Return the (x, y) coordinate for the center point of the cell that contains the specified text.  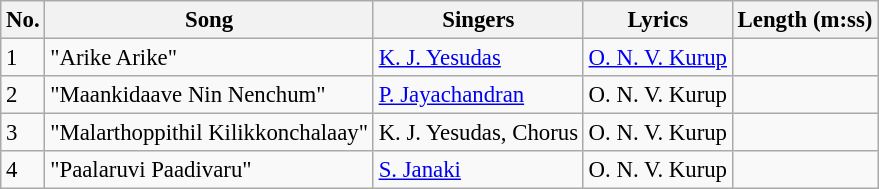
2 (23, 95)
"Maankidaave Nin Nenchum" (209, 95)
Length (m:ss) (804, 20)
P. Jayachandran (478, 95)
"Paalaruvi Paadivaru" (209, 170)
4 (23, 170)
K. J. Yesudas, Chorus (478, 133)
Lyrics (658, 20)
"Arike Arike" (209, 58)
1 (23, 58)
No. (23, 20)
"Malarthoppithil Kilikkonchalaay" (209, 133)
Singers (478, 20)
3 (23, 133)
Song (209, 20)
S. Janaki (478, 170)
K. J. Yesudas (478, 58)
